Output the (X, Y) coordinate of the center of the cell containing the given text.  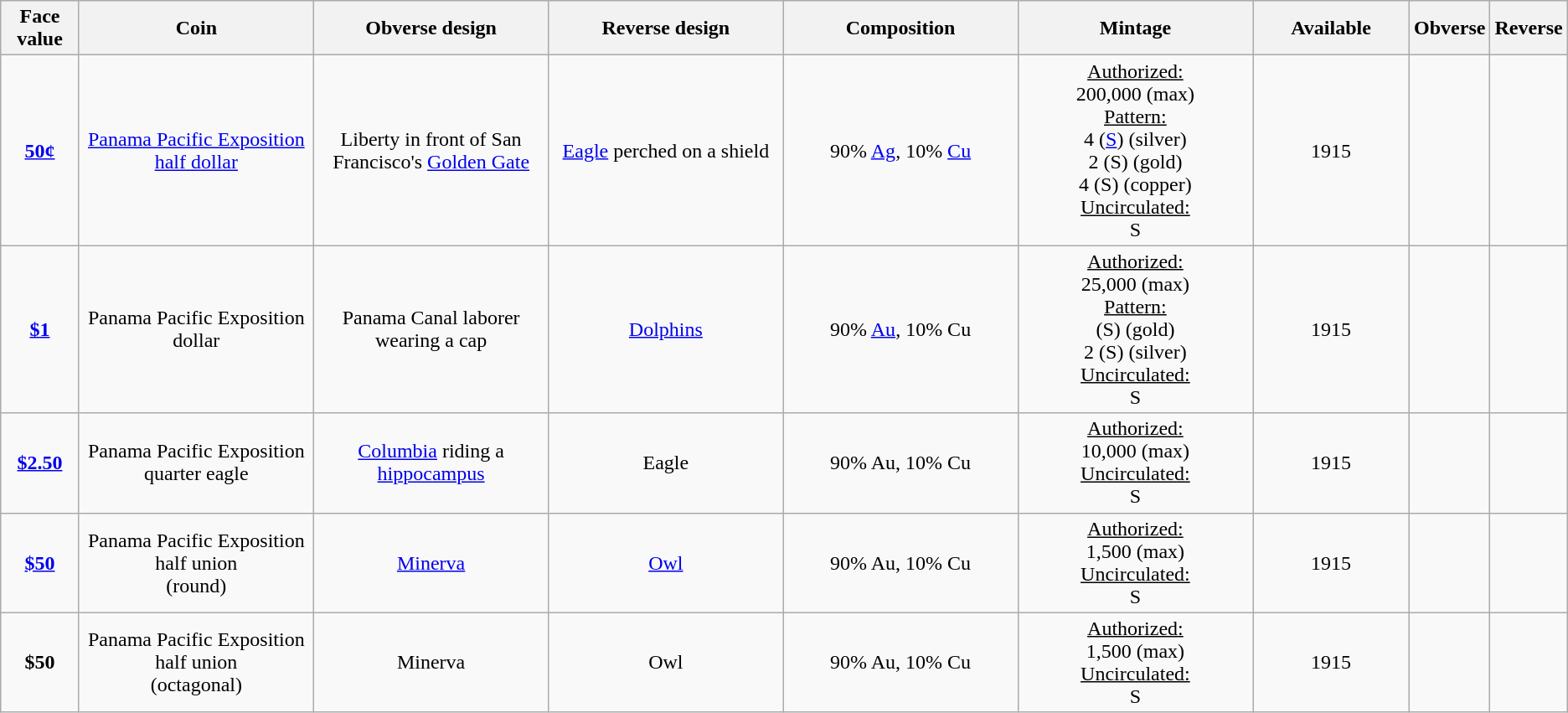
Authorized:25,000 (max)Pattern: (S) (gold)2 (S) (silver)Uncirculated: S (1135, 329)
Panama Canal laborer wearing a cap (431, 329)
Mintage (1135, 28)
$2.50 (40, 462)
Eagle perched on a shield (666, 151)
Authorized:200,000 (max)Pattern:4 (S) (silver)2 (S) (gold)4 (S) (copper)Uncirculated: S (1135, 151)
Reverse (1529, 28)
Panama Pacific Exposition half union(octagonal) (196, 662)
Panama Pacific Exposition half dollar (196, 151)
Coin (196, 28)
Panama Pacific Exposition dollar (196, 329)
$1 (40, 329)
50¢ (40, 151)
90% Ag, 10% Cu (900, 151)
Face value (40, 28)
Obverse design (431, 28)
Composition (900, 28)
Dolphins (666, 329)
Obverse (1450, 28)
Available (1332, 28)
Panama Pacific Exposition half union(round) (196, 563)
Reverse design (666, 28)
Authorized:10,000 (max)Uncirculated: S (1135, 462)
Eagle (666, 462)
Liberty in front of San Francisco's Golden Gate (431, 151)
Panama Pacific Exposition quarter eagle (196, 462)
Columbia riding a hippocampus (431, 462)
